Detect which cell encompasses the target text, then output its [X, Y] center coordinate. 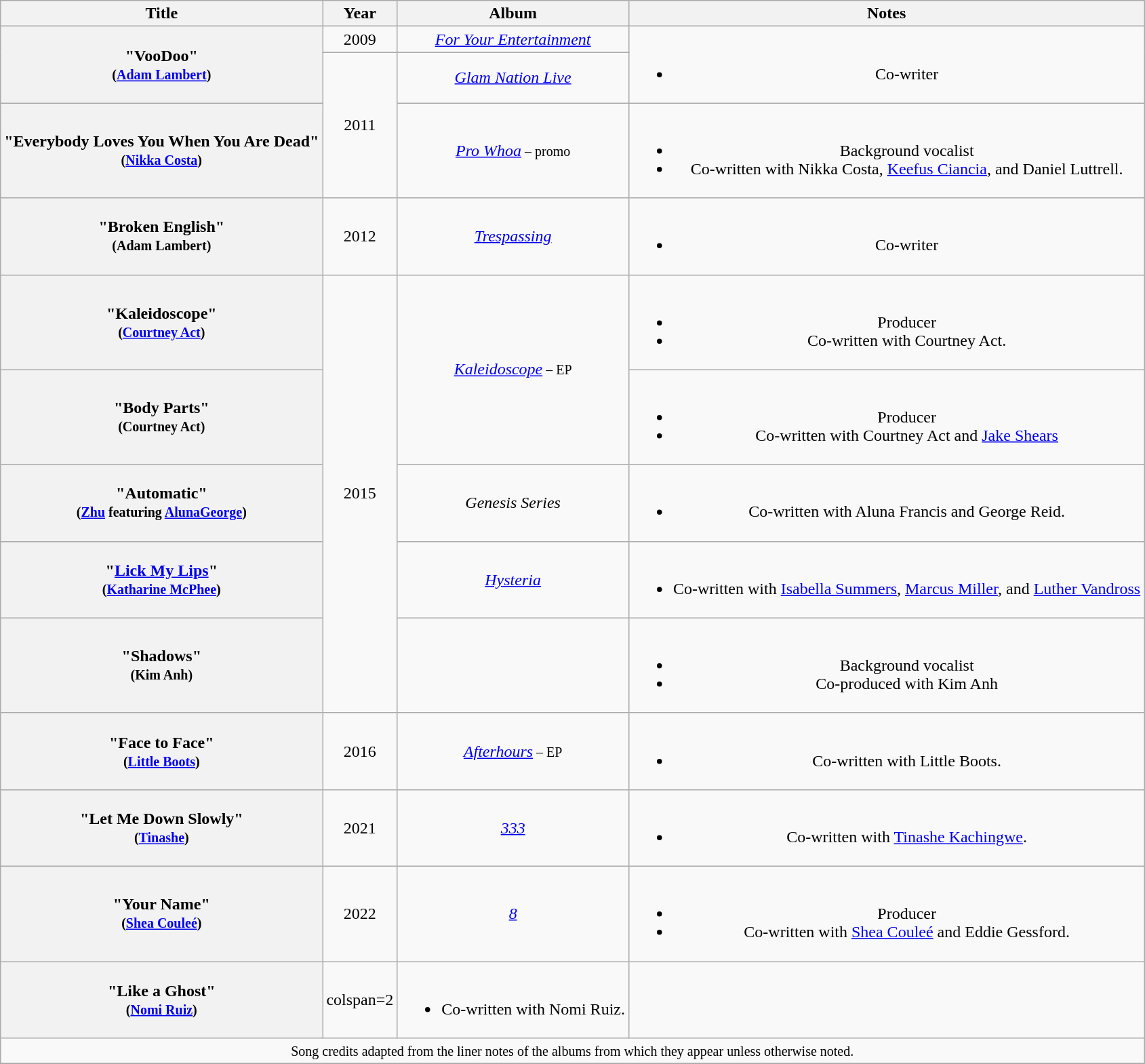
8 [513, 913]
Year [360, 14]
2009 [360, 39]
For Your Entertainment [513, 39]
Title [161, 14]
Co-written with Little Boots. [886, 751]
"VooDoo"(Adam Lambert) [161, 65]
"Let Me Down Slowly"(Tinashe) [161, 827]
Album [513, 14]
"Shadows"(Kim Anh) [161, 665]
Song credits adapted from the liner notes of the albums from which they appear unless otherwise noted. [572, 1051]
"Face to Face"(Little Boots) [161, 751]
ProducerCo-written with Courtney Act. [886, 322]
"Body Parts"(Courtney Act) [161, 417]
"Lick My Lips"(Katharine McPhee) [161, 579]
Hysteria [513, 579]
ProducerCo-written with Courtney Act and Jake Shears [886, 417]
Co-written with Nomi Ruiz. [513, 1000]
Glam Nation Live [513, 77]
Genesis Series [513, 503]
2016 [360, 751]
"Like a Ghost"(Nomi Ruiz) [161, 1000]
Background vocalistCo-written with Nikka Costa, Keefus Ciancia, and Daniel Luttrell. [886, 151]
"Automatic"(Zhu featuring AlunaGeorge) [161, 503]
"Broken English"(Adam Lambert) [161, 236]
2021 [360, 827]
2011 [360, 125]
"Kaleidoscope"(Courtney Act) [161, 322]
Co-written with Isabella Summers, Marcus Miller, and Luther Vandross [886, 579]
Notes [886, 14]
2012 [360, 236]
333 [513, 827]
Background vocalistCo-produced with Kim Anh [886, 665]
ProducerCo-written with Shea Couleé and Eddie Gessford. [886, 913]
2015 [360, 494]
Kaleidoscope – EP [513, 370]
"Your Name"(Shea Couleé) [161, 913]
Co-written with Tinashe Kachingwe. [886, 827]
Co-written with Aluna Francis and George Reid. [886, 503]
"Everybody Loves You When You Are Dead"(Nikka Costa) [161, 151]
colspan=2 [360, 1000]
Pro Whoa – promo [513, 151]
2022 [360, 913]
Afterhours – EP [513, 751]
Trespassing [513, 236]
